Scan for the cell matching the given text and deliver its [x, y] coordinate at center. 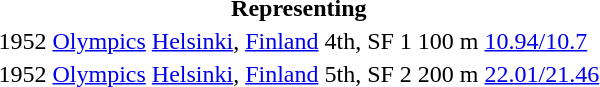
4th, SF 1 [368, 41]
Helsinki, Finland [235, 41]
100 m [448, 41]
Olympics [99, 41]
